Extract the (x, y) coordinate from the center of the cell holding the provided text.  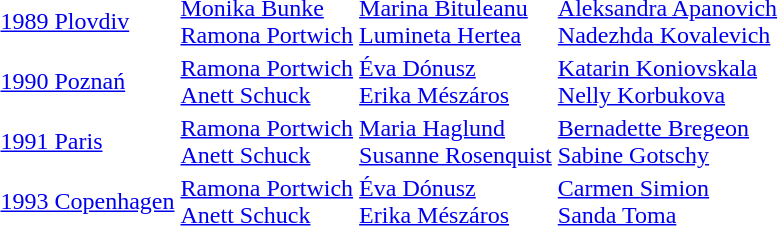
Éva DónuszErika Mészáros (456, 82)
Bernadette BregeonSabine Gotschy (667, 142)
Maria HaglundSusanne Rosenquist (456, 142)
Katarin KoniovskalaNelly Korbukova (667, 82)
